Scan for the cell matching the given text and deliver its (X, Y) coordinate at center. 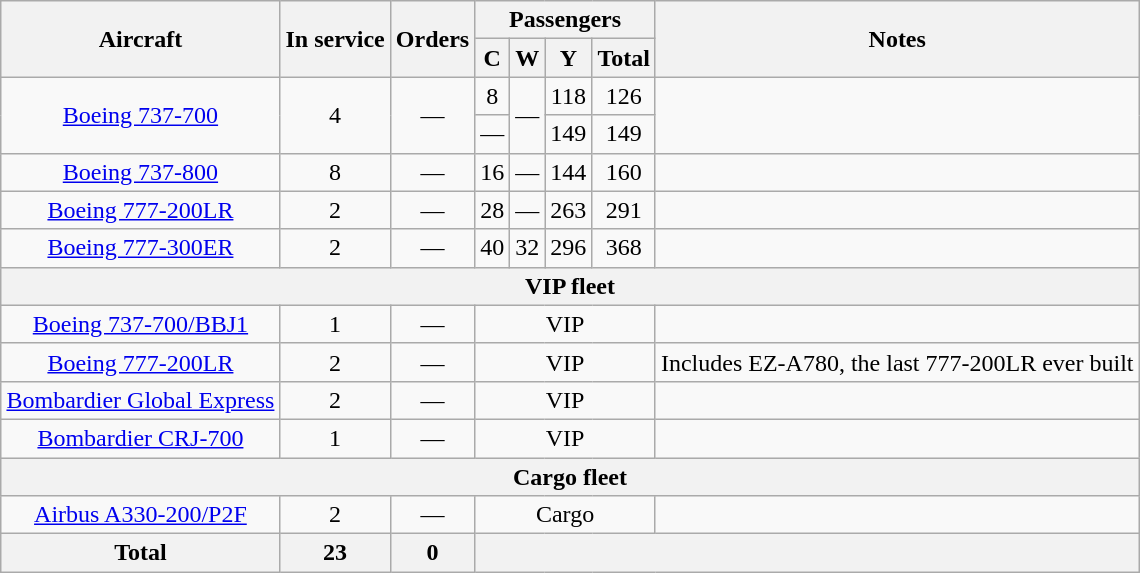
Boeing 737-800 (140, 172)
368 (624, 248)
Airbus A330-200/P2F (140, 515)
VIP fleet (570, 286)
263 (568, 210)
Includes EZ-A780, the last 777-200LR ever built (897, 362)
Y (568, 58)
0 (432, 553)
40 (492, 248)
Boeing 737-700 (140, 115)
C (492, 58)
144 (568, 172)
Orders (432, 39)
Aircraft (140, 39)
291 (624, 210)
Cargo fleet (570, 477)
160 (624, 172)
Notes (897, 39)
W (528, 58)
126 (624, 96)
296 (568, 248)
32 (528, 248)
23 (335, 553)
In service (335, 39)
4 (335, 115)
Cargo (566, 515)
16 (492, 172)
28 (492, 210)
Bombardier Global Express (140, 400)
Boeing 777-300ER (140, 248)
Passengers (566, 20)
118 (568, 96)
Bombardier CRJ-700 (140, 438)
Boeing 737-700/BBJ1 (140, 324)
